Determine the [x, y] coordinate at the center of the cell enclosing the given text.  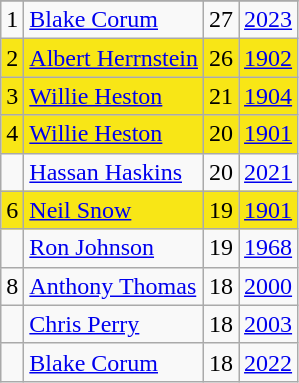
4 [12, 134]
2023 [268, 20]
1968 [268, 248]
27 [220, 20]
Albert Herrnstein [114, 58]
3 [12, 96]
Chris Perry [114, 324]
2021 [268, 172]
2022 [268, 362]
2 [12, 58]
2003 [268, 324]
Ron Johnson [114, 248]
6 [12, 210]
1 [12, 20]
26 [220, 58]
1902 [268, 58]
1904 [268, 96]
21 [220, 96]
Hassan Haskins [114, 172]
Anthony Thomas [114, 286]
Neil Snow [114, 210]
8 [12, 286]
2000 [268, 286]
